Output the (x, y) coordinate of the center of the cell containing the given text.  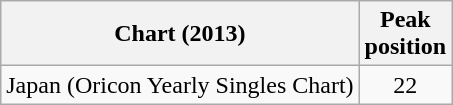
Peakposition (405, 34)
Japan (Oricon Yearly Singles Chart) (180, 85)
22 (405, 85)
Chart (2013) (180, 34)
